Locate the cell with the specified text and output its (X, Y) center coordinate. 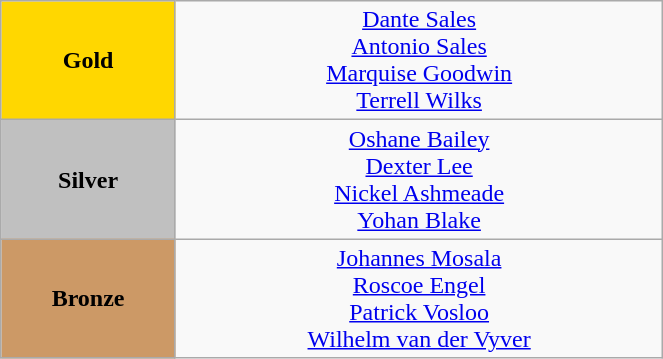
Johannes MosalaRoscoe EngelPatrick VoslooWilhelm van der Vyver (418, 298)
Bronze (88, 298)
Gold (88, 60)
Silver (88, 180)
Dante SalesAntonio SalesMarquise GoodwinTerrell Wilks (418, 60)
Oshane BaileyDexter LeeNickel AshmeadeYohan Blake (418, 180)
